Determine the (X, Y) coordinate at the center of the cell enclosing the given text.  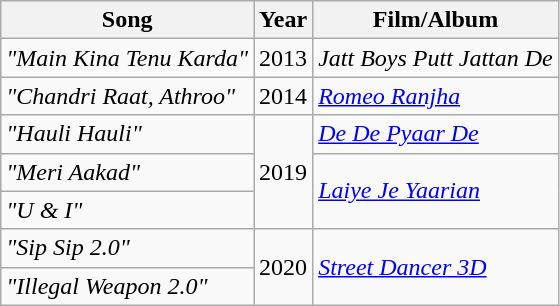
"Illegal Weapon 2.0" (128, 286)
Street Dancer 3D (436, 267)
2019 (284, 172)
De De Pyaar De (436, 134)
Song (128, 20)
2013 (284, 58)
Jatt Boys Putt Jattan De (436, 58)
Film/Album (436, 20)
"Main Kina Tenu Karda" (128, 58)
Laiye Je Yaarian (436, 191)
Romeo Ranjha (436, 96)
"U & I" (128, 210)
"Meri Aakad" (128, 172)
"Hauli Hauli" (128, 134)
"Chandri Raat, Athroo" (128, 96)
2014 (284, 96)
Year (284, 20)
"Sip Sip 2.0" (128, 248)
2020 (284, 267)
